Identify which cell holds the provided text, then report its (x, y) central coordinate. 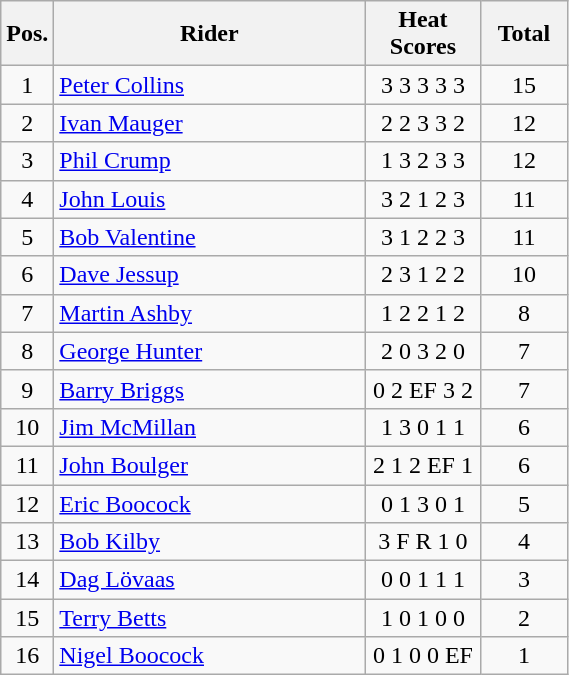
1 3 0 1 1 (423, 427)
16 (28, 656)
Total (524, 34)
Rider (210, 34)
3 3 3 3 3 (423, 85)
3 1 2 2 3 (423, 237)
3 F R 1 0 (423, 542)
2 1 2 EF 1 (423, 465)
9 (28, 389)
George Hunter (210, 351)
Barry Briggs (210, 389)
1 3 2 3 3 (423, 161)
Ivan Mauger (210, 123)
Pos. (28, 34)
Bob Valentine (210, 237)
Heat Scores (423, 34)
13 (28, 542)
Jim McMillan (210, 427)
John Louis (210, 199)
Phil Crump (210, 161)
2 2 3 3 2 (423, 123)
Terry Betts (210, 618)
3 2 1 2 3 (423, 199)
Peter Collins (210, 85)
0 0 1 1 1 (423, 580)
0 1 0 0 EF (423, 656)
2 0 3 2 0 (423, 351)
Martin Ashby (210, 313)
Eric Boocock (210, 503)
1 0 1 0 0 (423, 618)
1 2 2 1 2 (423, 313)
14 (28, 580)
0 1 3 0 1 (423, 503)
2 3 1 2 2 (423, 275)
0 2 EF 3 2 (423, 389)
Dave Jessup (210, 275)
Dag Lövaas (210, 580)
Nigel Boocock (210, 656)
John Boulger (210, 465)
Bob Kilby (210, 542)
